Return the (X, Y) coordinate for the center point of the cell that contains the specified text.  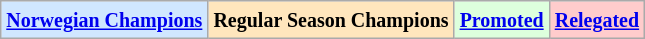
Norwegian Champions (104, 20)
Relegated (596, 20)
Promoted (502, 20)
Regular Season Champions (331, 20)
